Provide the [X, Y] coordinate of the cell's center where the given text is located.  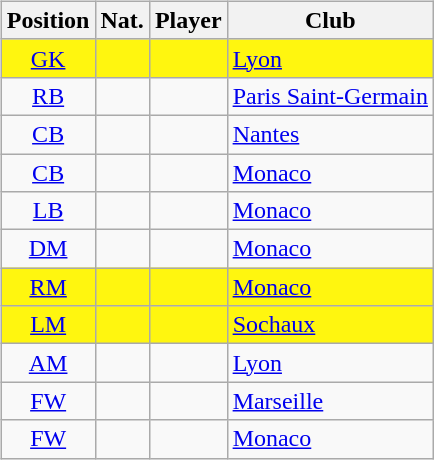
Nat. [122, 20]
RB [48, 96]
DM [48, 249]
Sochaux [330, 325]
Position [48, 20]
Marseille [330, 401]
RM [48, 287]
GK [48, 58]
LM [48, 325]
LB [48, 211]
Player [188, 20]
AM [48, 363]
Club [330, 20]
Nantes [330, 134]
Paris Saint-Germain [330, 96]
